Provide the [x, y] coordinate of the cell's center where the given text is located.  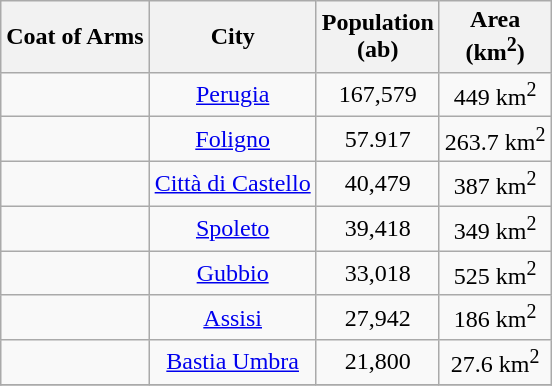
57.917 [378, 140]
Population (ab) [378, 37]
21,800 [378, 362]
186 km2 [495, 318]
Perugia [232, 94]
263.7 km2 [495, 140]
349 km2 [495, 228]
387 km2 [495, 184]
39,418 [378, 228]
Foligno [232, 140]
27.6 km2 [495, 362]
Bastia Umbra [232, 362]
27,942 [378, 318]
525 km2 [495, 274]
City [232, 37]
167,579 [378, 94]
Città di Castello [232, 184]
Coat of Arms [75, 37]
Area (km2) [495, 37]
33,018 [378, 274]
Gubbio [232, 274]
40,479 [378, 184]
Spoleto [232, 228]
Assisi [232, 318]
449 km2 [495, 94]
